Search for the cell housing the specified text and yield its (x, y) center coordinate. 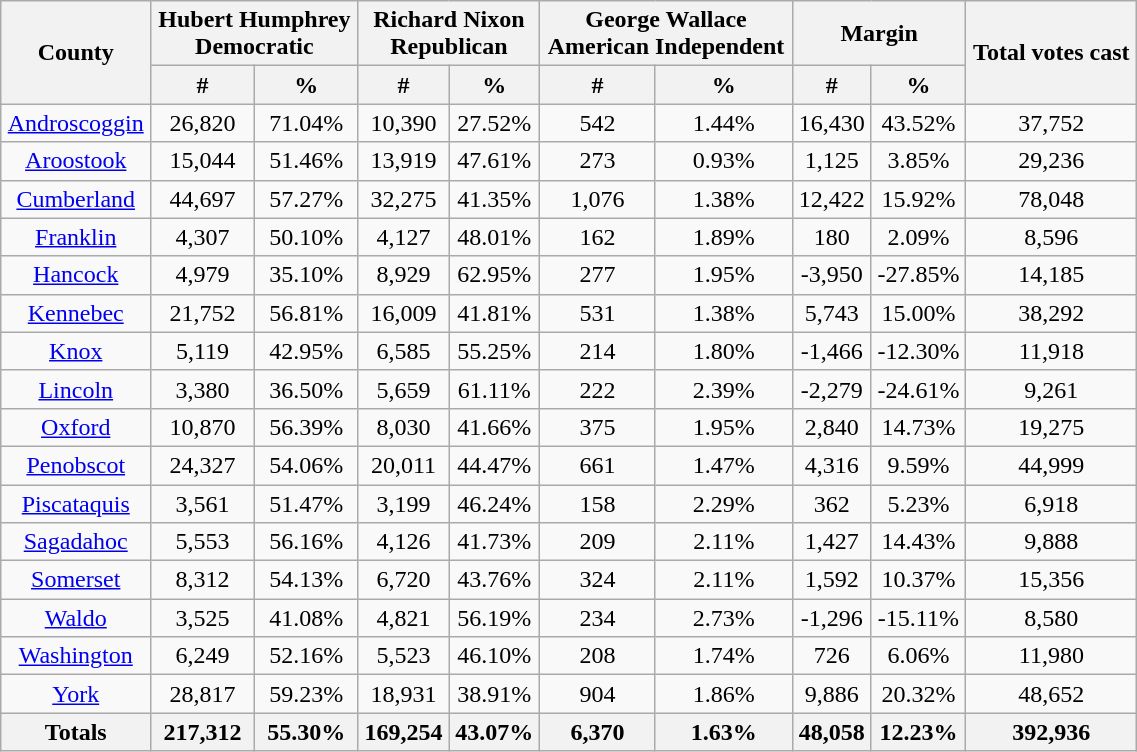
19,275 (1052, 427)
37,752 (1052, 123)
8,929 (404, 275)
15.92% (918, 199)
8,030 (404, 427)
2.29% (724, 503)
726 (832, 656)
Washington (76, 656)
-15.11% (918, 618)
6.06% (918, 656)
1.44% (724, 123)
71.04% (306, 123)
11,918 (1052, 351)
54.06% (306, 465)
217,312 (203, 732)
41.73% (494, 542)
32,275 (404, 199)
Kennebec (76, 313)
Waldo (76, 618)
158 (598, 503)
52.16% (306, 656)
222 (598, 389)
George WallaceAmerican Independent (666, 34)
234 (598, 618)
-24.61% (918, 389)
0.93% (724, 161)
1,427 (832, 542)
4,127 (404, 237)
1.63% (724, 732)
14.73% (918, 427)
209 (598, 542)
4,316 (832, 465)
15,356 (1052, 580)
28,817 (203, 694)
10.37% (918, 580)
375 (598, 427)
12.23% (918, 732)
21,752 (203, 313)
43.52% (918, 123)
16,430 (832, 123)
542 (598, 123)
Androscoggin (76, 123)
-27.85% (918, 275)
-12.30% (918, 351)
3,380 (203, 389)
Hancock (76, 275)
14.43% (918, 542)
Total votes cast (1052, 52)
Cumberland (76, 199)
56.39% (306, 427)
162 (598, 237)
56.81% (306, 313)
Knox (76, 351)
14,185 (1052, 275)
41.81% (494, 313)
51.46% (306, 161)
13,919 (404, 161)
5,659 (404, 389)
2.09% (918, 237)
Franklin (76, 237)
78,048 (1052, 199)
3,525 (203, 618)
3.85% (918, 161)
180 (832, 237)
38.91% (494, 694)
Aroostook (76, 161)
County (76, 52)
324 (598, 580)
904 (598, 694)
Piscataquis (76, 503)
24,327 (203, 465)
Totals (76, 732)
42.95% (306, 351)
Penobscot (76, 465)
6,918 (1052, 503)
41.08% (306, 618)
1.47% (724, 465)
2.39% (724, 389)
9,888 (1052, 542)
50.10% (306, 237)
4,979 (203, 275)
56.16% (306, 542)
3,561 (203, 503)
8,312 (203, 580)
Richard NixonRepublican (449, 34)
36.50% (306, 389)
8,580 (1052, 618)
5,119 (203, 351)
4,307 (203, 237)
51.47% (306, 503)
48,652 (1052, 694)
214 (598, 351)
20,011 (404, 465)
2.73% (724, 618)
Lincoln (76, 389)
277 (598, 275)
2,840 (832, 427)
43.76% (494, 580)
1,592 (832, 580)
10,390 (404, 123)
661 (598, 465)
35.10% (306, 275)
29,236 (1052, 161)
46.24% (494, 503)
48,058 (832, 732)
18,931 (404, 694)
1.74% (724, 656)
5,523 (404, 656)
46.10% (494, 656)
43.07% (494, 732)
9,261 (1052, 389)
1,076 (598, 199)
169,254 (404, 732)
20.32% (918, 694)
6,720 (404, 580)
12,422 (832, 199)
44.47% (494, 465)
York (76, 694)
56.19% (494, 618)
44,697 (203, 199)
Hubert HumphreyDemocratic (254, 34)
5,553 (203, 542)
27.52% (494, 123)
55.30% (306, 732)
Somerset (76, 580)
531 (598, 313)
59.23% (306, 694)
273 (598, 161)
41.35% (494, 199)
44,999 (1052, 465)
4,126 (404, 542)
362 (832, 503)
1.80% (724, 351)
55.25% (494, 351)
6,249 (203, 656)
41.66% (494, 427)
1.86% (724, 694)
48.01% (494, 237)
208 (598, 656)
61.11% (494, 389)
-3,950 (832, 275)
6,370 (598, 732)
11,980 (1052, 656)
4,821 (404, 618)
54.13% (306, 580)
47.61% (494, 161)
3,199 (404, 503)
Sagadahoc (76, 542)
-2,279 (832, 389)
1,125 (832, 161)
8,596 (1052, 237)
16,009 (404, 313)
15.00% (918, 313)
1.89% (724, 237)
6,585 (404, 351)
5.23% (918, 503)
5,743 (832, 313)
-1,296 (832, 618)
Margin (878, 34)
-1,466 (832, 351)
9.59% (918, 465)
10,870 (203, 427)
Oxford (76, 427)
57.27% (306, 199)
26,820 (203, 123)
392,936 (1052, 732)
62.95% (494, 275)
38,292 (1052, 313)
15,044 (203, 161)
9,886 (832, 694)
